Locate the cell with the specified text and output its [X, Y] center coordinate. 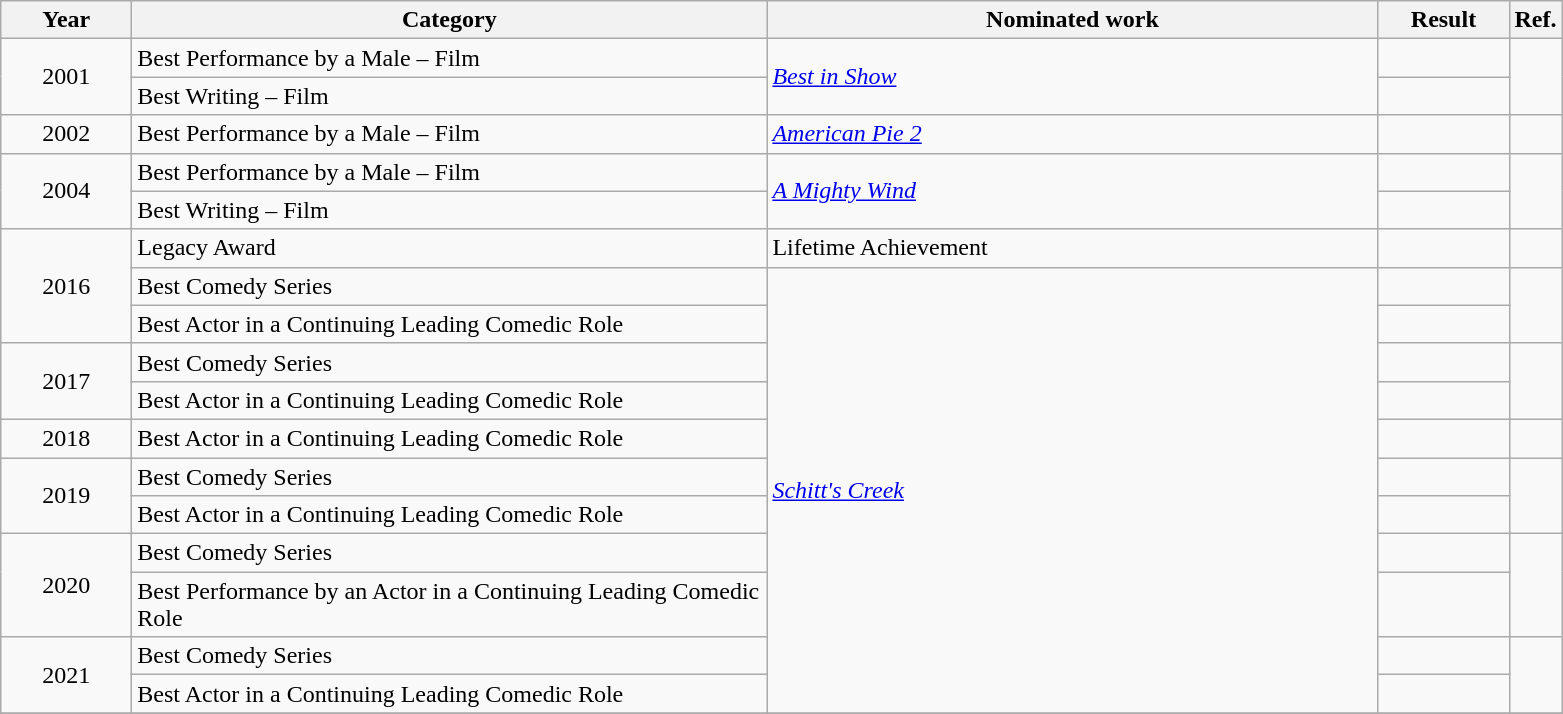
2001 [66, 77]
Best in Show [1072, 77]
2021 [66, 675]
A Mighty Wind [1072, 191]
American Pie 2 [1072, 134]
2017 [66, 381]
2018 [66, 438]
Legacy Award [450, 248]
2002 [66, 134]
Best Performance by an Actor in a Continuing Leading Comedic Role [450, 604]
2020 [66, 586]
2004 [66, 191]
Schitt's Creek [1072, 490]
2016 [66, 286]
2019 [66, 496]
Category [450, 20]
Ref. [1536, 20]
Result [1444, 20]
Nominated work [1072, 20]
Lifetime Achievement [1072, 248]
Year [66, 20]
